Extract the [x, y] coordinate from the center of the cell holding the provided text.  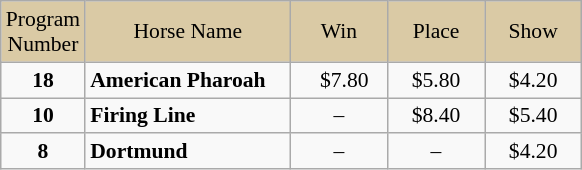
Firing Line [188, 116]
8 [43, 152]
$5.40 [534, 116]
Dortmund [188, 152]
Program Number [43, 32]
American Pharoah [188, 80]
Place [436, 32]
Show [534, 32]
$8.40 [436, 116]
18 [43, 80]
Horse Name [188, 32]
Win [338, 32]
10 [43, 116]
$5.80 [436, 80]
$7.80 [338, 80]
